Identify which cell holds the provided text, then report its (x, y) central coordinate. 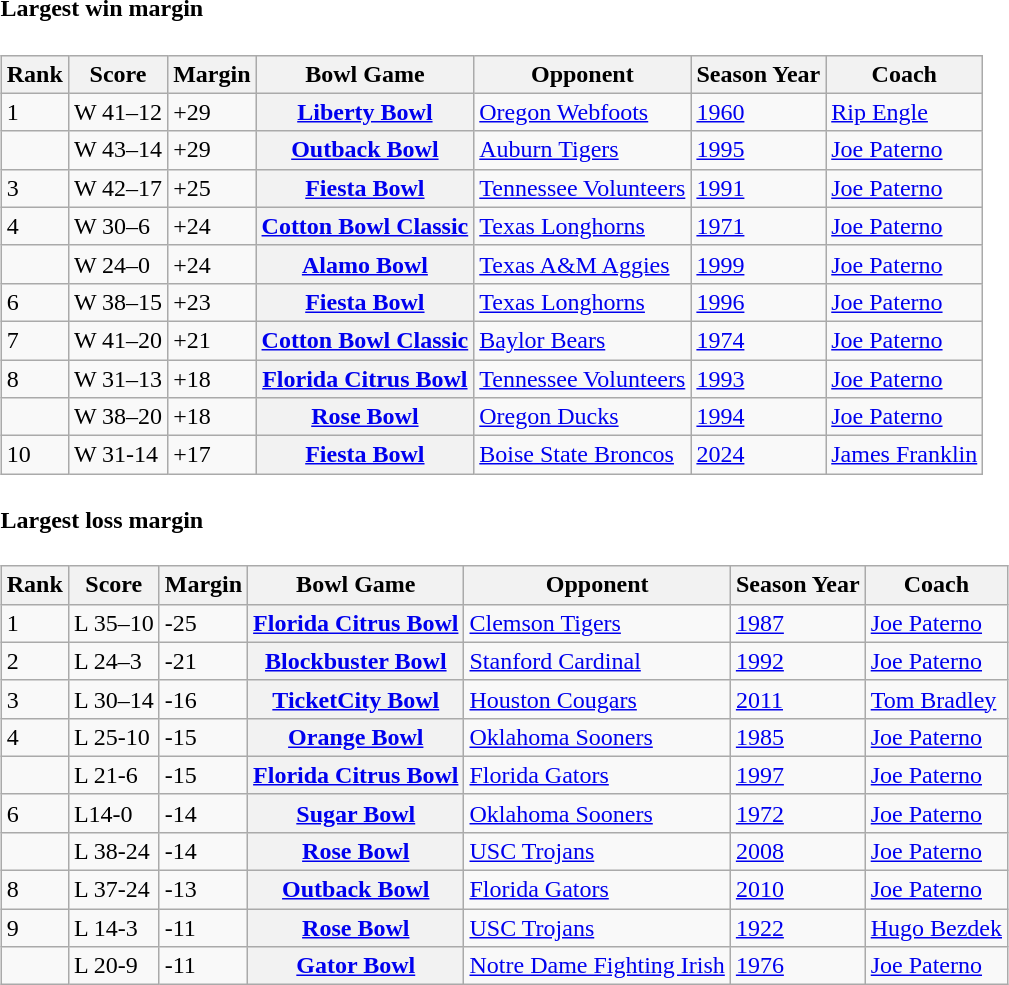
Texas A&M Aggies (582, 264)
L 25-10 (114, 737)
W 31-14 (118, 455)
Clemson Tigers (597, 623)
-25 (203, 623)
James Franklin (904, 455)
+21 (212, 340)
Blockbuster Bowl (356, 661)
Notre Dame Fighting Irish (597, 966)
W 31–13 (118, 379)
7 (34, 340)
Hugo Bezdek (936, 928)
Stanford Cardinal (597, 661)
1976 (798, 966)
1999 (758, 264)
Tom Bradley (936, 699)
Gator Bowl (356, 966)
-21 (203, 661)
1996 (758, 302)
Houston Cougars (597, 699)
Liberty Bowl (365, 112)
+23 (212, 302)
2008 (798, 851)
1987 (798, 623)
Orange Bowl (356, 737)
Baylor Bears (582, 340)
W 30–6 (118, 226)
L 37-24 (114, 890)
Boise State Broncos (582, 455)
Auburn Tigers (582, 150)
L 38-24 (114, 851)
1985 (798, 737)
W 41–12 (118, 112)
TicketCity Bowl (356, 699)
2010 (798, 890)
L 24–3 (114, 661)
-16 (203, 699)
W 24–0 (118, 264)
1994 (758, 417)
1971 (758, 226)
1997 (798, 775)
1991 (758, 188)
L 14-3 (114, 928)
Oregon Webfoots (582, 112)
10 (34, 455)
Rip Engle (904, 112)
1922 (798, 928)
L14-0 (114, 813)
1995 (758, 150)
2024 (758, 455)
L 35–10 (114, 623)
W 38–15 (118, 302)
W 42–17 (118, 188)
1960 (758, 112)
1992 (798, 661)
Alamo Bowl (365, 264)
2 (34, 661)
+17 (212, 455)
Oregon Ducks (582, 417)
9 (34, 928)
1993 (758, 379)
L 30–14 (114, 699)
1974 (758, 340)
W 43–14 (118, 150)
L 21-6 (114, 775)
1972 (798, 813)
+25 (212, 188)
W 38–20 (118, 417)
L 20-9 (114, 966)
W 41–20 (118, 340)
Sugar Bowl (356, 813)
2011 (798, 699)
-13 (203, 890)
